Find where the given text appears and provide that cell's center as [x, y] coordinate. 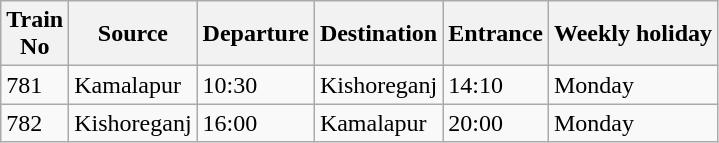
Weekly holiday [632, 34]
Destination [378, 34]
TrainNo [35, 34]
16:00 [256, 123]
Entrance [496, 34]
Departure [256, 34]
781 [35, 85]
14:10 [496, 85]
Source [133, 34]
782 [35, 123]
10:30 [256, 85]
20:00 [496, 123]
